Identify which cell holds the provided text, then report its (X, Y) central coordinate. 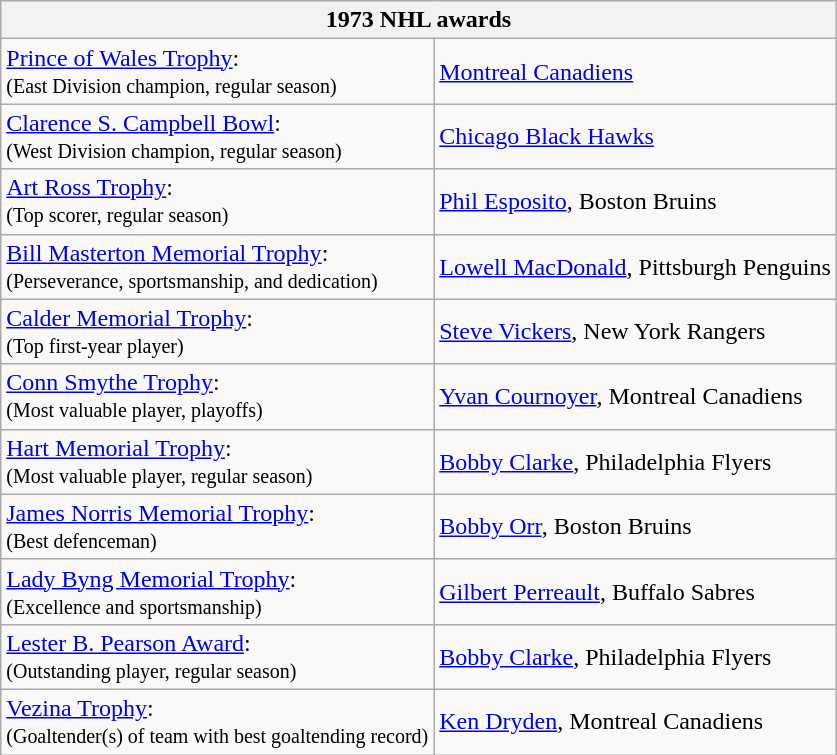
Gilbert Perreault, Buffalo Sabres (636, 592)
Phil Esposito, Boston Bruins (636, 202)
James Norris Memorial Trophy:(Best defenceman) (218, 526)
Calder Memorial Trophy:(Top first-year player) (218, 332)
Montreal Canadiens (636, 72)
Chicago Black Hawks (636, 136)
Conn Smythe Trophy:(Most valuable player, playoffs) (218, 396)
Lowell MacDonald, Pittsburgh Penguins (636, 266)
Hart Memorial Trophy:(Most valuable player, regular season) (218, 462)
Lester B. Pearson Award:(Outstanding player, regular season) (218, 656)
1973 NHL awards (419, 20)
Yvan Cournoyer, Montreal Canadiens (636, 396)
Art Ross Trophy:(Top scorer, regular season) (218, 202)
Bobby Orr, Boston Bruins (636, 526)
Bill Masterton Memorial Trophy:(Perseverance, sportsmanship, and dedication) (218, 266)
Clarence S. Campbell Bowl:(West Division champion, regular season) (218, 136)
Lady Byng Memorial Trophy:(Excellence and sportsmanship) (218, 592)
Vezina Trophy:(Goaltender(s) of team with best goaltending record) (218, 722)
Prince of Wales Trophy:(East Division champion, regular season) (218, 72)
Ken Dryden, Montreal Canadiens (636, 722)
Steve Vickers, New York Rangers (636, 332)
